Find where the given text appears and provide that cell's center as [x, y] coordinate. 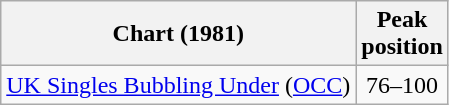
Chart (1981) [178, 34]
Peakposition [402, 34]
UK Singles Bubbling Under (OCC) [178, 85]
76–100 [402, 85]
